Find where the given text appears and provide that cell's center as [x, y] coordinate. 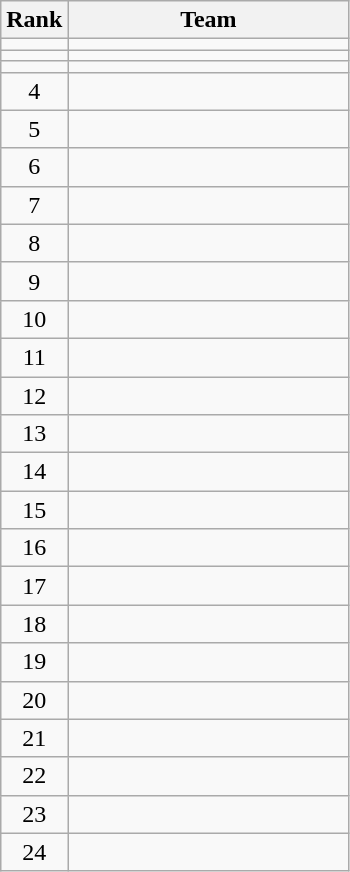
4 [34, 91]
20 [34, 700]
10 [34, 319]
Rank [34, 20]
12 [34, 395]
Team [208, 20]
17 [34, 586]
5 [34, 129]
23 [34, 814]
14 [34, 472]
21 [34, 738]
7 [34, 205]
18 [34, 624]
16 [34, 548]
6 [34, 167]
19 [34, 662]
24 [34, 852]
11 [34, 357]
13 [34, 434]
15 [34, 510]
9 [34, 281]
22 [34, 776]
8 [34, 243]
